For the text-containing cell, return its midpoint in [X, Y] coordinate format. 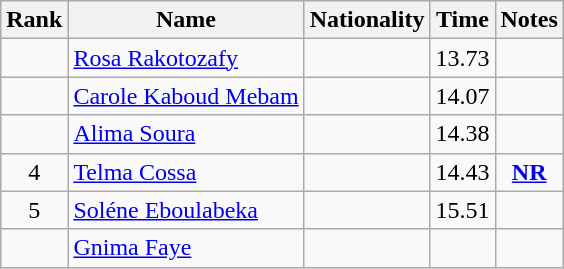
Rank [34, 20]
4 [34, 172]
14.43 [462, 172]
Alima Soura [186, 134]
Name [186, 20]
Time [462, 20]
Rosa Rakotozafy [186, 58]
NR [529, 172]
Telma Cossa [186, 172]
Nationality [367, 20]
5 [34, 210]
14.07 [462, 96]
14.38 [462, 134]
15.51 [462, 210]
Carole Kaboud Mebam [186, 96]
Notes [529, 20]
13.73 [462, 58]
Gnima Faye [186, 248]
Soléne Eboulabeka [186, 210]
